Provide the (X, Y) coordinate of the cell's center where the given text is located.  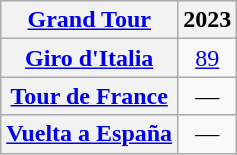
Vuelta a España (90, 134)
89 (208, 58)
2023 (208, 20)
Giro d'Italia (90, 58)
Grand Tour (90, 20)
Tour de France (90, 96)
